Locate the cell with the specified text and output its (x, y) center coordinate. 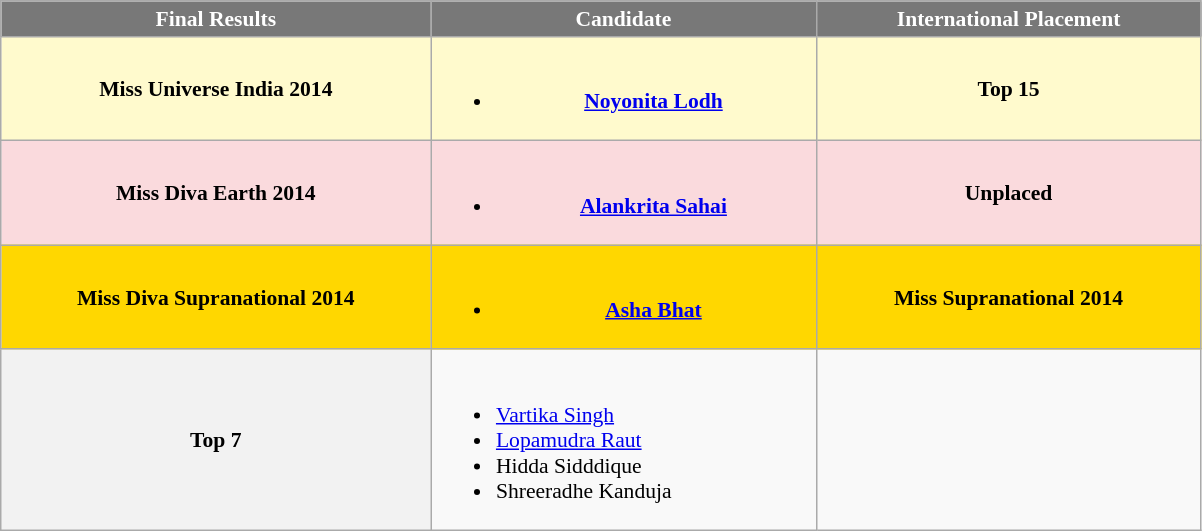
Miss Universe India 2014 (216, 89)
Miss Diva Earth 2014 (216, 193)
Top 7 (216, 440)
Alankrita Sahai (624, 193)
Noyonita Lodh (624, 89)
Final Results (216, 19)
Miss Diva Supranational 2014 (216, 297)
Miss Supranational 2014 (1008, 297)
Unplaced (1008, 193)
Top 15 (1008, 89)
International Placement (1008, 19)
Vartika SinghLopamudra RautHidda SidddiqueShreeradhe Kanduja (624, 440)
Asha Bhat (624, 297)
Candidate (624, 19)
